Return [X, Y] of the center of cell containing provided text 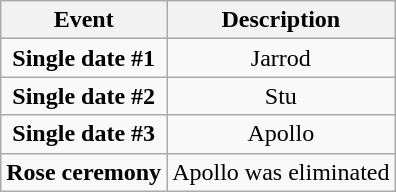
Rose ceremony [84, 172]
Single date #1 [84, 58]
Stu [281, 96]
Jarrod [281, 58]
Description [281, 20]
Event [84, 20]
Apollo was eliminated [281, 172]
Single date #3 [84, 134]
Apollo [281, 134]
Single date #2 [84, 96]
